Pinpoint the cell where the given text exists, returning its [x, y] midpoint coordinate. 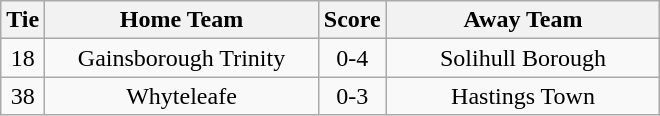
Gainsborough Trinity [182, 58]
Away Team [523, 20]
Solihull Borough [523, 58]
Tie [23, 20]
Score [352, 20]
38 [23, 96]
18 [23, 58]
Hastings Town [523, 96]
Home Team [182, 20]
Whyteleafe [182, 96]
0-3 [352, 96]
0-4 [352, 58]
